Return (x, y) of the center of cell containing provided text 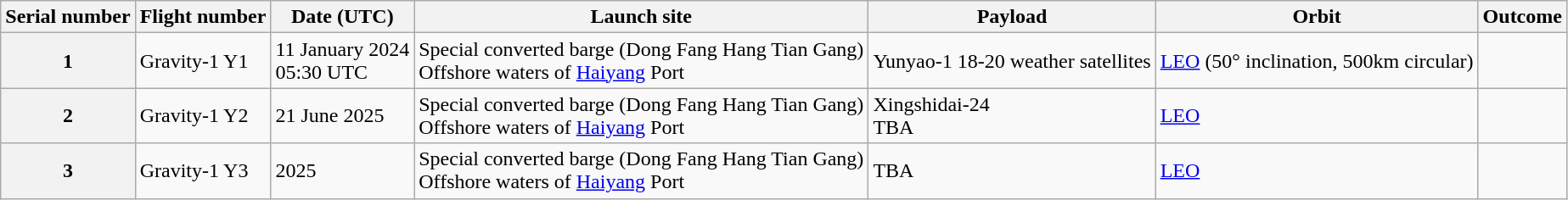
LEO (50° inclination, 500km circular) (1317, 61)
11 January 202405:30 UTC (343, 61)
3 (68, 171)
Yunyao-1 18-20 weather satellites (1012, 61)
Flight number (203, 17)
Gravity-1 Y3 (203, 171)
Xingshidai-24TBA (1012, 115)
Gravity-1 Y2 (203, 115)
Payload (1012, 17)
2025 (343, 171)
21 June 2025 (343, 115)
Gravity-1 Y1 (203, 61)
TBA (1012, 171)
Date (UTC) (343, 17)
Launch site (642, 17)
Serial number (68, 17)
Orbit (1317, 17)
Outcome (1522, 17)
1 (68, 61)
2 (68, 115)
